Identify which cell holds the provided text, then report its [x, y] central coordinate. 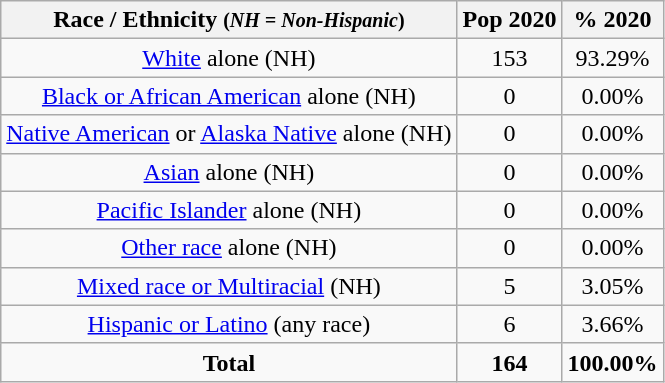
3.05% [612, 286]
153 [510, 58]
Pop 2020 [510, 20]
Hispanic or Latino (any race) [229, 324]
6 [510, 324]
% 2020 [612, 20]
Race / Ethnicity (NH = Non-Hispanic) [229, 20]
3.66% [612, 324]
Pacific Islander alone (NH) [229, 210]
White alone (NH) [229, 58]
164 [510, 362]
5 [510, 286]
100.00% [612, 362]
93.29% [612, 58]
Black or African American alone (NH) [229, 96]
Total [229, 362]
Other race alone (NH) [229, 248]
Mixed race or Multiracial (NH) [229, 286]
Native American or Alaska Native alone (NH) [229, 134]
Asian alone (NH) [229, 172]
